Return the (X, Y) coordinate for the center point of the cell that contains the specified text.  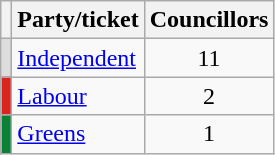
Greens (78, 134)
Independent (78, 58)
2 (209, 96)
Councillors (209, 20)
1 (209, 134)
Labour (78, 96)
Party/ticket (78, 20)
11 (209, 58)
